Return the (x, y) coordinate for the center point of the cell that contains the specified text.  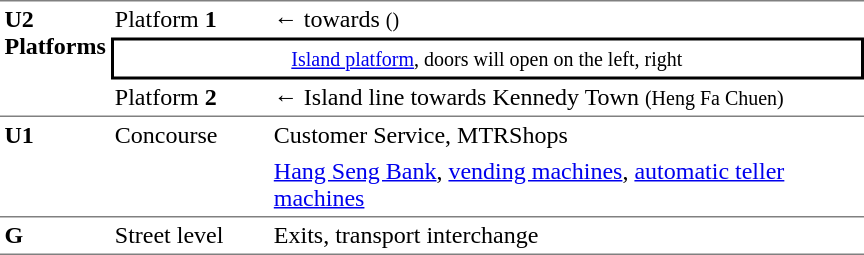
Island platform, doors will open on the left, right (486, 59)
← Island line towards Kennedy Town (Heng Fa Chuen) (566, 99)
← towards () (566, 19)
Platform 2 (190, 99)
Concourse (190, 167)
U1 (55, 167)
Platform 1 (190, 19)
Hang Seng Bank, vending machines, automatic teller machines (566, 185)
U2Platforms (55, 58)
Customer Service, MTRShops (566, 135)
